Detect which cell encompasses the target text, then output its [X, Y] center coordinate. 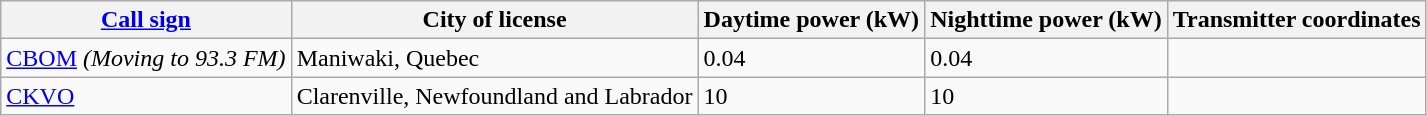
Call sign [146, 20]
CKVO [146, 96]
Daytime power (kW) [812, 20]
Maniwaki, Quebec [494, 58]
City of license [494, 20]
Transmitter coordinates [1296, 20]
Nighttime power (kW) [1046, 20]
CBOM (Moving to 93.3 FM) [146, 58]
Clarenville, Newfoundland and Labrador [494, 96]
